Return the (x, y) coordinate for the center point of the cell that contains the specified text.  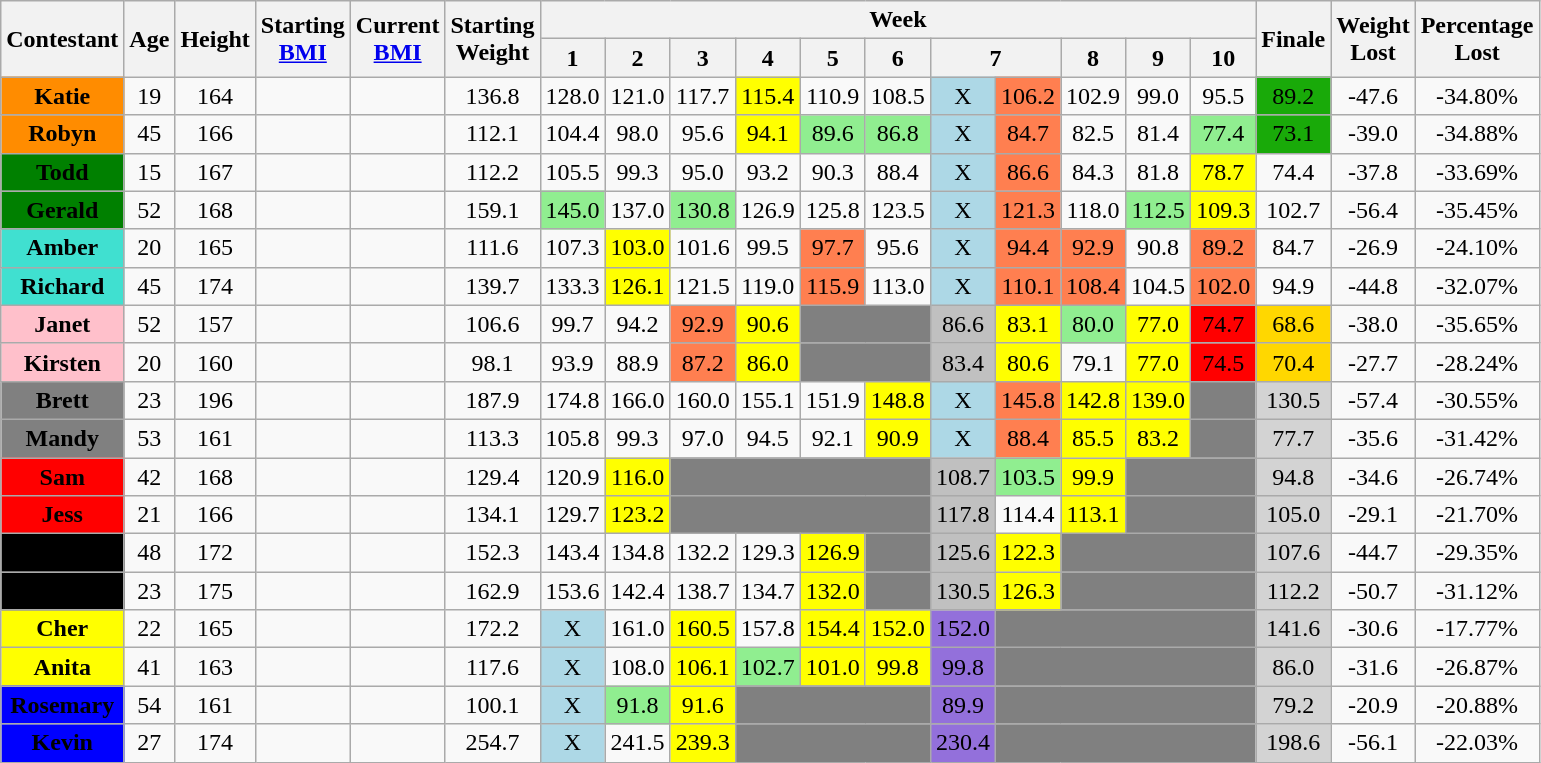
-20.9 (1373, 705)
129.4 (492, 477)
Jess (62, 515)
99.5 (768, 248)
88.9 (638, 362)
91.8 (638, 705)
101.0 (832, 667)
157 (215, 324)
117.8 (962, 515)
115.9 (832, 286)
90.8 (1158, 248)
Rosemary (62, 705)
109.3 (1224, 210)
113.0 (898, 286)
125.8 (832, 210)
3 (702, 58)
154.4 (832, 629)
79.1 (1092, 362)
77.4 (1224, 134)
-38.0 (1373, 324)
-22.03% (1477, 743)
172 (215, 553)
-21.70% (1477, 515)
105.0 (1294, 515)
91.6 (702, 705)
-33.69% (1477, 172)
Sam (62, 477)
101.6 (702, 248)
83.2 (1158, 438)
105.8 (572, 438)
Mark (62, 591)
7 (995, 58)
-29.1 (1373, 515)
-26.9 (1373, 248)
112.5 (1158, 210)
103.5 (1028, 477)
5 (832, 58)
139.7 (492, 286)
-56.1 (1373, 743)
119.0 (768, 286)
160.0 (702, 400)
-50.7 (1373, 591)
89.6 (832, 134)
82.5 (1092, 134)
111.6 (492, 248)
42 (150, 477)
-29.35% (1477, 553)
Robyn (62, 134)
134.1 (492, 515)
-28.24% (1477, 362)
164 (215, 96)
98.0 (638, 134)
120.9 (572, 477)
94.4 (1028, 248)
70.4 (1294, 362)
-39.0 (1373, 134)
15 (150, 172)
115.4 (768, 96)
80.6 (1028, 362)
157.8 (768, 629)
175 (215, 591)
129.7 (572, 515)
74.5 (1224, 362)
98.1 (492, 362)
148.8 (898, 400)
133.3 (572, 286)
94.9 (1294, 286)
78.7 (1224, 172)
80.0 (1092, 324)
108.5 (898, 96)
94.8 (1294, 477)
4 (768, 58)
155.1 (768, 400)
143.4 (572, 553)
126.3 (1028, 591)
6 (898, 58)
172.2 (492, 629)
Chris (62, 553)
Richard (62, 286)
126.1 (638, 286)
-35.65% (1477, 324)
132.2 (702, 553)
145.0 (572, 210)
102.9 (1092, 96)
95.0 (702, 172)
94.1 (768, 134)
110.9 (832, 96)
117.7 (702, 96)
41 (150, 667)
99.9 (1092, 477)
90.9 (898, 438)
132.0 (832, 591)
141.6 (1294, 629)
-26.87% (1477, 667)
-26.74% (1477, 477)
-44.7 (1373, 553)
110.1 (1028, 286)
Anita (62, 667)
113.1 (1092, 515)
90.3 (832, 172)
Janet (62, 324)
19 (150, 96)
94.2 (638, 324)
81.4 (1158, 134)
22 (150, 629)
77.7 (1294, 438)
159.1 (492, 210)
86.8 (898, 134)
93.2 (768, 172)
2 (638, 58)
-37.8 (1373, 172)
106.2 (1028, 96)
-57.4 (1373, 400)
142.4 (638, 591)
137.0 (638, 210)
104.4 (572, 134)
107.6 (1294, 553)
166.0 (638, 400)
102.0 (1224, 286)
-20.88% (1477, 705)
1 (572, 58)
254.7 (492, 743)
122.3 (1028, 553)
108.0 (638, 667)
145.8 (1028, 400)
CurrentBMI (398, 39)
104.5 (1158, 286)
Amber (62, 248)
89.9 (962, 705)
151.9 (832, 400)
83.4 (962, 362)
-35.6 (1373, 438)
93.9 (572, 362)
106.6 (492, 324)
83.1 (1028, 324)
Finale (1294, 39)
139.0 (1158, 400)
48 (150, 553)
74.4 (1294, 172)
Week (898, 20)
160 (215, 362)
8 (1092, 58)
153.6 (572, 591)
134.8 (638, 553)
-47.6 (1373, 96)
103.0 (638, 248)
-30.6 (1373, 629)
21 (150, 515)
Mandy (62, 438)
87.2 (702, 362)
-24.10% (1477, 248)
129.3 (768, 553)
162.9 (492, 591)
118.0 (1092, 210)
54 (150, 705)
84.3 (1092, 172)
99.7 (572, 324)
121.0 (638, 96)
100.1 (492, 705)
Kirsten (62, 362)
163 (215, 667)
125.6 (962, 553)
230.4 (962, 743)
Height (215, 39)
-34.6 (1373, 477)
94.5 (768, 438)
167 (215, 172)
160.5 (702, 629)
108.7 (962, 477)
Gerald (62, 210)
198.6 (1294, 743)
-17.77% (1477, 629)
74.7 (1224, 324)
112.1 (492, 134)
Cher (62, 629)
73.1 (1294, 134)
WeightLost (1373, 39)
106.1 (702, 667)
121.5 (702, 286)
-34.80% (1477, 96)
68.6 (1294, 324)
99.0 (1158, 96)
9 (1158, 58)
-44.8 (1373, 286)
10 (1224, 58)
113.3 (492, 438)
81.8 (1158, 172)
53 (150, 438)
107.3 (572, 248)
116.0 (638, 477)
Kevin (62, 743)
105.5 (572, 172)
152.3 (492, 553)
187.9 (492, 400)
Brett (62, 400)
-31.42% (1477, 438)
239.3 (702, 743)
142.8 (1092, 400)
123.5 (898, 210)
130.8 (702, 210)
97.7 (832, 248)
-34.88% (1477, 134)
StartingBMI (302, 39)
138.7 (702, 591)
-35.45% (1477, 210)
121.3 (1028, 210)
90.6 (768, 324)
79.2 (1294, 705)
PercentageLost (1477, 39)
161.0 (638, 629)
Age (150, 39)
108.4 (1092, 286)
128.0 (572, 96)
241.5 (638, 743)
StartingWeight (492, 39)
-31.12% (1477, 591)
27 (150, 743)
-30.55% (1477, 400)
-32.07% (1477, 286)
117.6 (492, 667)
174.8 (572, 400)
-31.6 (1373, 667)
Todd (62, 172)
-56.4 (1373, 210)
92.1 (832, 438)
196 (215, 400)
95.5 (1224, 96)
114.4 (1028, 515)
123.2 (638, 515)
134.7 (768, 591)
Katie (62, 96)
136.8 (492, 96)
85.5 (1092, 438)
-27.7 (1373, 362)
97.0 (702, 438)
Contestant (62, 39)
